Output the (x, y) coordinate of the center of the cell containing the given text.  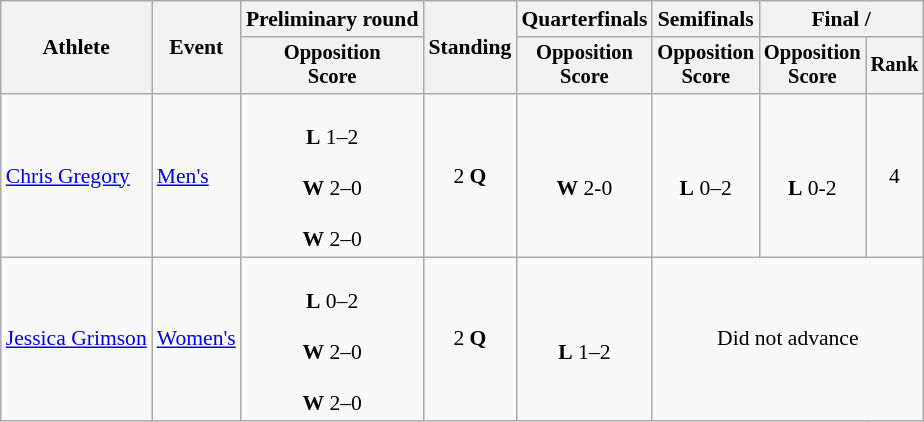
Jessica Grimson (76, 340)
Standing (470, 48)
L 1–2W 2–0W 2–0 (332, 176)
Athlete (76, 48)
Quarterfinals (584, 19)
4 (895, 176)
L 0–2 (706, 176)
L 1–2 (584, 340)
Did not advance (788, 340)
W 2-0 (584, 176)
Men's (196, 176)
Final / (841, 19)
Preliminary round (332, 19)
Chris Gregory (76, 176)
L 0–2W 2–0W 2–0 (332, 340)
Rank (895, 66)
Event (196, 48)
Women's (196, 340)
Semifinals (706, 19)
L 0-2 (812, 176)
